Capture the cell that displays the provided text and extract its [X, Y] central coordinate. 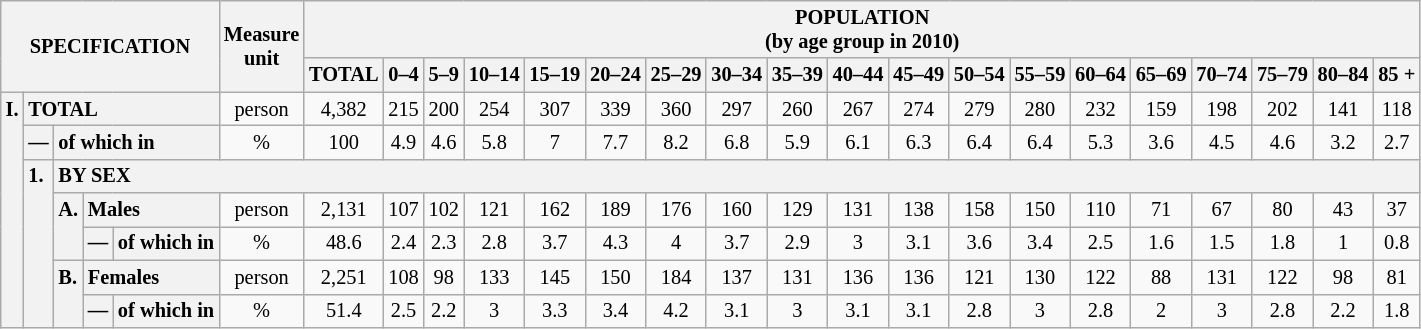
129 [798, 210]
25–29 [676, 75]
137 [736, 277]
198 [1222, 109]
4.9 [403, 142]
160 [736, 210]
10–14 [494, 75]
37 [1396, 210]
133 [494, 277]
48.6 [344, 243]
6.3 [918, 142]
80 [1282, 210]
6.1 [858, 142]
5.3 [1100, 142]
8.2 [676, 142]
81 [1396, 277]
260 [798, 109]
2.3 [444, 243]
158 [980, 210]
Measure unit [262, 46]
65–69 [1162, 75]
5.8 [494, 142]
274 [918, 109]
15–19 [554, 75]
85 + [1396, 75]
4.3 [616, 243]
4 [676, 243]
55–59 [1040, 75]
118 [1396, 109]
6.8 [736, 142]
184 [676, 277]
75–79 [1282, 75]
I. [12, 210]
107 [403, 210]
4,382 [344, 109]
35–39 [798, 75]
4.5 [1222, 142]
88 [1162, 277]
80–84 [1344, 75]
3.2 [1344, 142]
215 [403, 109]
1 [1344, 243]
Males [151, 210]
70–74 [1222, 75]
SPECIFICATION [110, 46]
1. [38, 243]
2,251 [344, 277]
2.4 [403, 243]
POPULATION (by age group in 2010) [862, 29]
7.7 [616, 142]
3.3 [554, 311]
4.2 [676, 311]
162 [554, 210]
100 [344, 142]
145 [554, 277]
7 [554, 142]
130 [1040, 277]
B. [68, 294]
138 [918, 210]
Females [151, 277]
30–34 [736, 75]
0.8 [1396, 243]
279 [980, 109]
1.6 [1162, 243]
1.5 [1222, 243]
280 [1040, 109]
67 [1222, 210]
232 [1100, 109]
108 [403, 277]
267 [858, 109]
141 [1344, 109]
0–4 [403, 75]
159 [1162, 109]
110 [1100, 210]
297 [736, 109]
200 [444, 109]
2.9 [798, 243]
2 [1162, 311]
5–9 [444, 75]
A. [68, 226]
45–49 [918, 75]
60–64 [1100, 75]
202 [1282, 109]
254 [494, 109]
189 [616, 210]
360 [676, 109]
339 [616, 109]
50–54 [980, 75]
102 [444, 210]
2,131 [344, 210]
BY SEX [738, 176]
176 [676, 210]
2.7 [1396, 142]
20–24 [616, 75]
51.4 [344, 311]
5.9 [798, 142]
307 [554, 109]
40–44 [858, 75]
71 [1162, 210]
43 [1344, 210]
